Scan for the cell matching the given text and deliver its (x, y) coordinate at center. 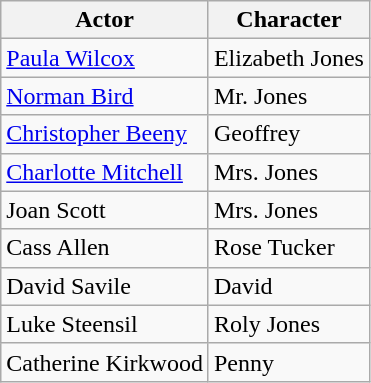
Charlotte Mitchell (105, 172)
Christopher Beeny (105, 134)
Catherine Kirkwood (105, 362)
Luke Steensil (105, 324)
Paula Wilcox (105, 58)
Geoffrey (288, 134)
Rose Tucker (288, 248)
Character (288, 20)
Roly Jones (288, 324)
David Savile (105, 286)
Elizabeth Jones (288, 58)
Cass Allen (105, 248)
Actor (105, 20)
Joan Scott (105, 210)
David (288, 286)
Mr. Jones (288, 96)
Norman Bird (105, 96)
Penny (288, 362)
